Locate the cell with the specified text and output its (X, Y) center coordinate. 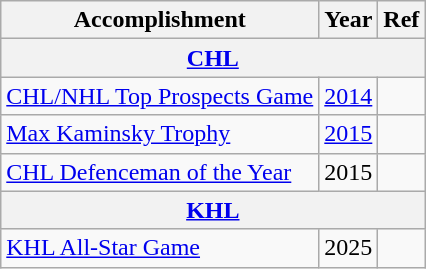
CHL/NHL Top Prospects Game (160, 96)
Year (348, 20)
2025 (348, 248)
CHL (213, 58)
Accomplishment (160, 20)
Max Kaminsky Trophy (160, 134)
KHL All-Star Game (160, 248)
Ref (402, 20)
2014 (348, 96)
CHL Defenceman of the Year (160, 172)
KHL (213, 210)
